Locate the cell with the specified text and output its (X, Y) center coordinate. 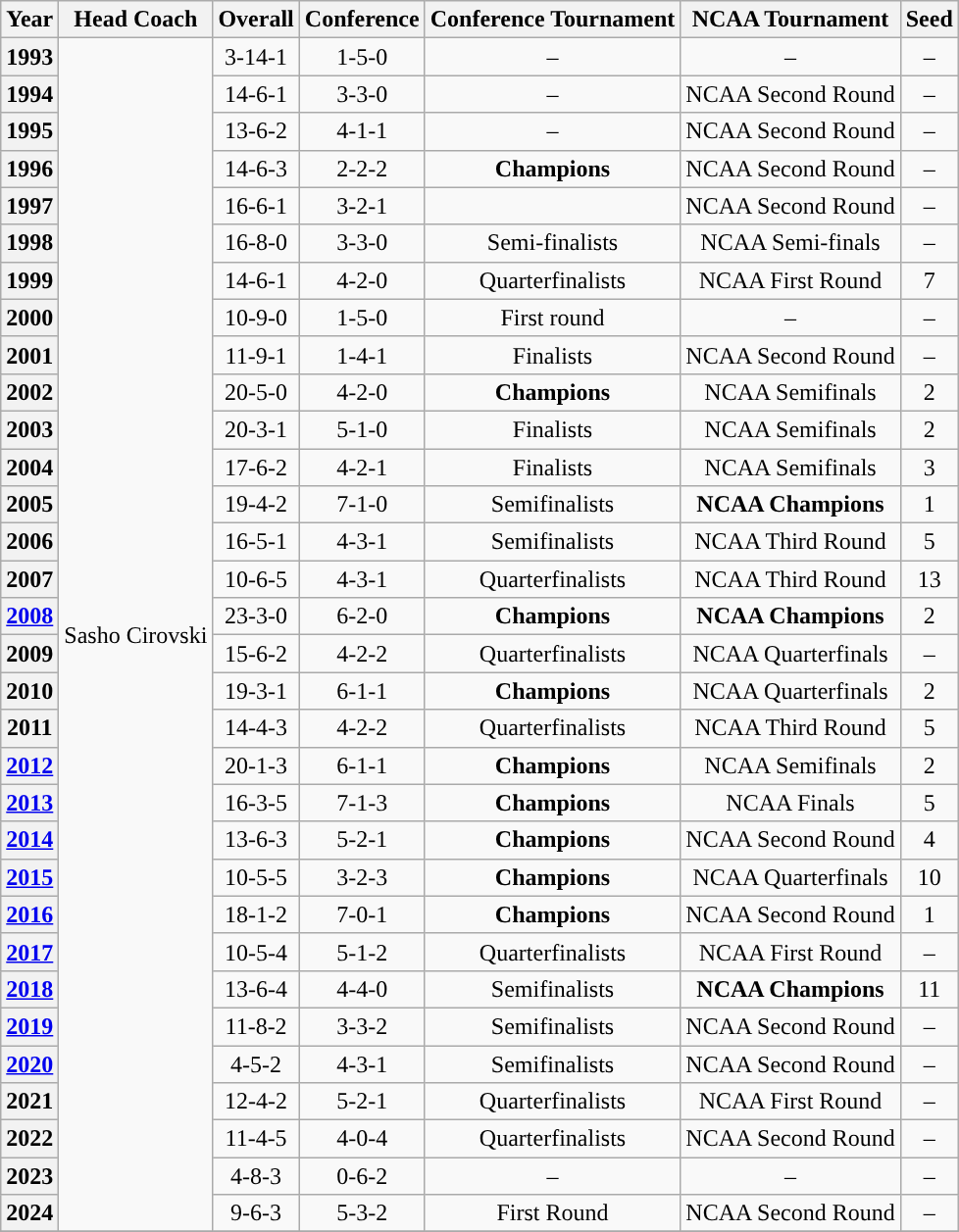
2011 (29, 728)
4-1-1 (362, 131)
20-3-1 (256, 429)
2023 (29, 1176)
1998 (29, 243)
20-5-0 (256, 392)
7-1-0 (362, 505)
Overall (256, 20)
4-4-0 (362, 989)
7 (930, 280)
NCAA Semi-finals (790, 243)
Conference Tournament (553, 20)
3-2-1 (362, 206)
1999 (29, 280)
5-3-2 (362, 1213)
2012 (29, 765)
11-4-5 (256, 1139)
2013 (29, 803)
11-8-2 (256, 1026)
2-2-2 (362, 169)
16-6-1 (256, 206)
10-5-5 (256, 877)
2018 (29, 989)
17-6-2 (256, 468)
1-4-1 (362, 355)
2005 (29, 505)
19-4-2 (256, 505)
First round (553, 318)
5-1-2 (362, 952)
13-6-2 (256, 131)
Conference (362, 20)
10-6-5 (256, 579)
2024 (29, 1213)
2001 (29, 355)
14-6-3 (256, 169)
13-6-3 (256, 840)
1995 (29, 131)
2017 (29, 952)
4-0-4 (362, 1139)
2022 (29, 1139)
5-1-0 (362, 429)
3-2-3 (362, 877)
NCAA Finals (790, 803)
4-8-3 (256, 1176)
15-6-2 (256, 654)
Sasho Cirovski (135, 635)
20-1-3 (256, 765)
1993 (29, 57)
3-14-1 (256, 57)
1997 (29, 206)
3 (930, 468)
13 (930, 579)
14-4-3 (256, 728)
16-3-5 (256, 803)
2010 (29, 691)
2006 (29, 542)
0-6-2 (362, 1176)
2009 (29, 654)
2007 (29, 579)
Year (29, 20)
NCAA Tournament (790, 20)
11 (930, 989)
2021 (29, 1102)
2014 (29, 840)
2019 (29, 1026)
2015 (29, 877)
2000 (29, 318)
Semi-finalists (553, 243)
2008 (29, 616)
Head Coach (135, 20)
16-5-1 (256, 542)
10-5-4 (256, 952)
12-4-2 (256, 1102)
4-5-2 (256, 1063)
10 (930, 877)
10-9-0 (256, 318)
11-9-1 (256, 355)
6-2-0 (362, 616)
3-3-2 (362, 1026)
First Round (553, 1213)
18-1-2 (256, 914)
2004 (29, 468)
2016 (29, 914)
2020 (29, 1063)
1996 (29, 169)
19-3-1 (256, 691)
7-0-1 (362, 914)
9-6-3 (256, 1213)
2003 (29, 429)
4 (930, 840)
4-2-1 (362, 468)
1994 (29, 94)
16-8-0 (256, 243)
7-1-3 (362, 803)
Seed (930, 20)
2002 (29, 392)
23-3-0 (256, 616)
13-6-4 (256, 989)
